Return the (x, y) coordinate for the center point of the cell that contains the specified text.  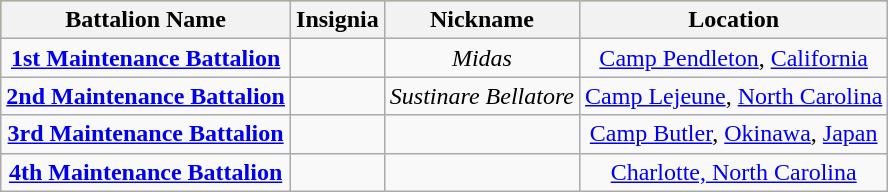
Midas (482, 58)
Insignia (338, 20)
1st Maintenance Battalion (146, 58)
Sustinare Bellatore (482, 96)
Battalion Name (146, 20)
Location (734, 20)
Camp Pendleton, California (734, 58)
Camp Butler, Okinawa, Japan (734, 134)
4th Maintenance Battalion (146, 172)
3rd Maintenance Battalion (146, 134)
2nd Maintenance Battalion (146, 96)
Nickname (482, 20)
Charlotte, North Carolina (734, 172)
Camp Lejeune, North Carolina (734, 96)
